Extract the (x, y) coordinate from the center of the cell holding the provided text.  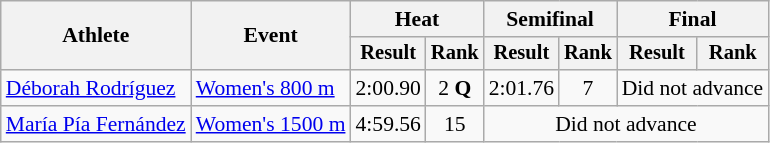
Déborah Rodríguez (96, 88)
Final (693, 19)
2:00.90 (388, 88)
2:01.76 (522, 88)
Semifinal (550, 19)
4:59.56 (388, 124)
Women's 1500 m (271, 124)
Athlete (96, 36)
Heat (416, 19)
7 (588, 88)
María Pía Fernández (96, 124)
Event (271, 36)
Women's 800 m (271, 88)
2 Q (455, 88)
15 (455, 124)
